Find where the given text appears and provide that cell's center as (X, Y) coordinate. 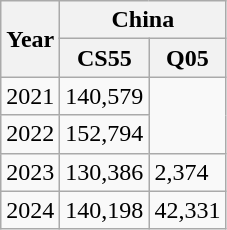
Year (30, 39)
140,198 (104, 210)
2021 (30, 96)
2023 (30, 172)
2022 (30, 134)
42,331 (188, 210)
152,794 (104, 134)
Q05 (188, 58)
130,386 (104, 172)
China (143, 20)
140,579 (104, 96)
2024 (30, 210)
CS55 (104, 58)
2,374 (188, 172)
